Capture the cell that displays the provided text and extract its [x, y] central coordinate. 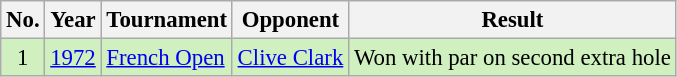
1 [23, 58]
Won with par on second extra hole [513, 58]
No. [23, 20]
1972 [73, 58]
Result [513, 20]
Opponent [290, 20]
Clive Clark [290, 58]
Tournament [166, 20]
French Open [166, 58]
Year [73, 20]
